Output the (X, Y) coordinate of the center of the cell containing the given text.  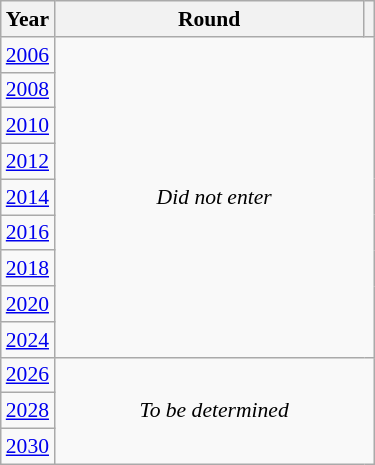
2008 (28, 90)
2010 (28, 126)
Year (28, 19)
To be determined (214, 410)
2030 (28, 447)
2028 (28, 411)
2006 (28, 55)
Round (209, 19)
2014 (28, 197)
2018 (28, 269)
2024 (28, 340)
2016 (28, 233)
2026 (28, 375)
2012 (28, 162)
Did not enter (214, 198)
2020 (28, 304)
